Return the [x, y] coordinate for the center point of the cell that contains the specified text.  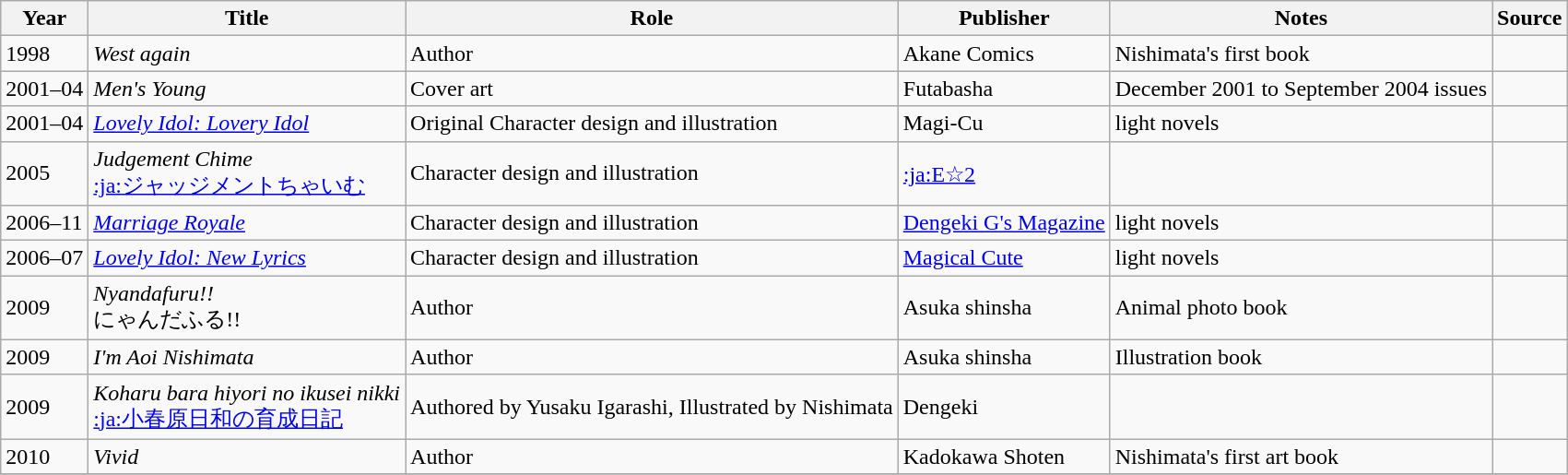
2010 [44, 457]
Nyandafuru!!にゃんだふる!! [247, 308]
Title [247, 18]
1998 [44, 53]
Judgement Chime :ja:ジャッジメントちゃいむ [247, 173]
Publisher [1004, 18]
Lovely Idol: New Lyrics [247, 258]
Cover art [653, 89]
Dengeki G's Magazine [1004, 223]
Futabasha [1004, 89]
Marriage Royale [247, 223]
Magi-Cu [1004, 124]
Magical Cute [1004, 258]
Kadokawa Shoten [1004, 457]
Koharu bara hiyori no ikusei nikki:ja:小春原日和の育成日記 [247, 407]
2005 [44, 173]
West again [247, 53]
Vivid [247, 457]
Authored by Yusaku Igarashi, Illustrated by Nishimata [653, 407]
2006–11 [44, 223]
Year [44, 18]
Animal photo book [1301, 308]
Original Character design and illustration [653, 124]
Illustration book [1301, 357]
Men's Young [247, 89]
Nishimata's first art book [1301, 457]
December 2001 to September 2004 issues [1301, 89]
Source [1530, 18]
Nishimata's first book [1301, 53]
2006–07 [44, 258]
Role [653, 18]
Lovely Idol: Lovery Idol [247, 124]
Dengeki [1004, 407]
Notes [1301, 18]
I'm Aoi Nishimata [247, 357]
:ja:E☆2 [1004, 173]
Akane Comics [1004, 53]
